From the cell containing the given text, extract its center point as [x, y] coordinate. 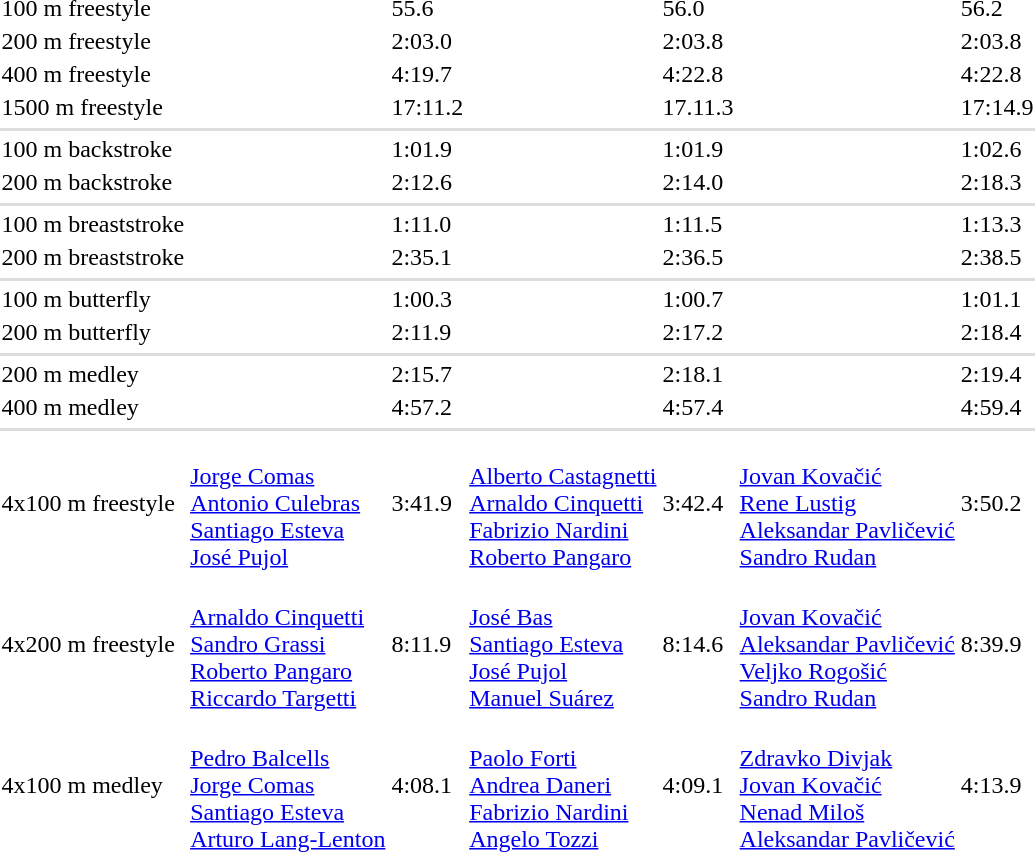
2:12.6 [428, 182]
8:14.6 [698, 644]
200 m medley [93, 374]
100 m breaststroke [93, 224]
1:11.0 [428, 224]
1:02.6 [997, 149]
17:14.9 [997, 107]
Jovan KovačićRene LustigAleksandar PavličevićSandro Rudan [847, 503]
2:19.4 [997, 374]
Jorge ComasAntonio CulebrasSantiago EstevaJosé Pujol [288, 503]
1:00.3 [428, 299]
Jovan KovačićAleksandar PavličevićVeljko RogošićSandro Rudan [847, 644]
200 m butterfly [93, 332]
2:15.7 [428, 374]
400 m freestyle [93, 74]
8:39.9 [997, 644]
2:18.3 [997, 182]
200 m breaststroke [93, 257]
2:18.4 [997, 332]
Arnaldo CinquettiSandro GrassiRoberto PangaroRiccardo Targetti [288, 644]
1:11.5 [698, 224]
4:57.2 [428, 407]
17:11.2 [428, 107]
4:19.7 [428, 74]
100 m backstroke [93, 149]
2:38.5 [997, 257]
2:18.1 [698, 374]
2:11.9 [428, 332]
José BasSantiago EstevaJosé PujolManuel Suárez [563, 644]
2:03.0 [428, 41]
17.11.3 [698, 107]
2:14.0 [698, 182]
8:11.9 [428, 644]
3:42.4 [698, 503]
2:35.1 [428, 257]
3:50.2 [997, 503]
Alberto CastagnettiArnaldo CinquettiFabrizio NardiniRoberto Pangaro [563, 503]
400 m medley [93, 407]
2:17.2 [698, 332]
4:59.4 [997, 407]
1:00.7 [698, 299]
4x100 m freestyle [93, 503]
4:57.4 [698, 407]
4x200 m freestyle [93, 644]
2:36.5 [698, 257]
3:41.9 [428, 503]
100 m butterfly [93, 299]
1:13.3 [997, 224]
200 m backstroke [93, 182]
1:01.1 [997, 299]
200 m freestyle [93, 41]
1500 m freestyle [93, 107]
